Scan for the cell matching the given text and deliver its [X, Y] coordinate at center. 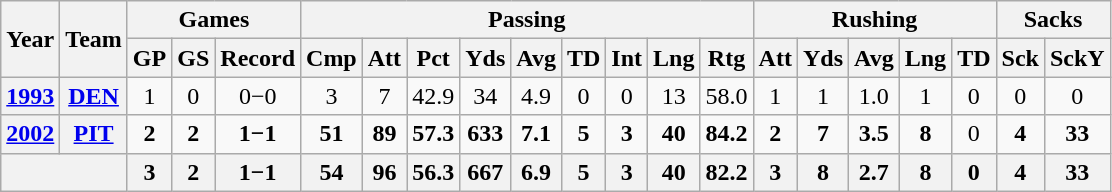
3.5 [874, 134]
42.9 [434, 96]
SckY [1077, 58]
84.2 [726, 134]
Games [214, 20]
Rtg [726, 58]
6.9 [536, 172]
GS [194, 58]
1.0 [874, 96]
PIT [94, 134]
2002 [30, 134]
Year [30, 39]
89 [384, 134]
1993 [30, 96]
0−0 [258, 96]
34 [486, 96]
Sacks [1053, 20]
Record [258, 58]
58.0 [726, 96]
4.9 [536, 96]
51 [332, 134]
56.3 [434, 172]
57.3 [434, 134]
Int [627, 58]
DEN [94, 96]
Pct [434, 58]
Cmp [332, 58]
Rushing [874, 20]
54 [332, 172]
Passing [528, 20]
7.1 [536, 134]
Team [94, 39]
13 [674, 96]
2.7 [874, 172]
96 [384, 172]
Sck [1020, 58]
633 [486, 134]
GP [149, 58]
82.2 [726, 172]
667 [486, 172]
